For the text-containing cell, return its midpoint in [X, Y] coordinate format. 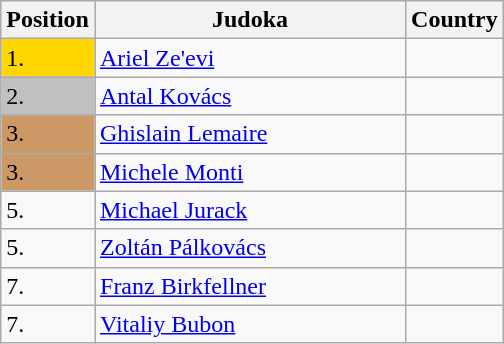
1. [48, 58]
Country [455, 20]
Ghislain Lemaire [250, 134]
Michele Monti [250, 172]
Antal Kovács [250, 96]
Franz Birkfellner [250, 286]
Zoltán Pálkovács [250, 248]
Judoka [250, 20]
2. [48, 96]
Michael Jurack [250, 210]
Ariel Ze'evi [250, 58]
Position [48, 20]
Vitaliy Bubon [250, 324]
